Capture the cell that displays the provided text and extract its [X, Y] central coordinate. 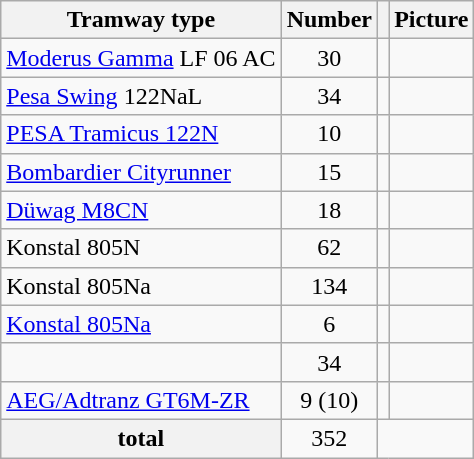
total [141, 438]
9 (10) [329, 400]
Tramway type [141, 20]
Konstal 805N [141, 248]
Number [329, 20]
15 [329, 172]
Bombardier Cityrunner [141, 172]
Düwag M8CN [141, 210]
10 [329, 134]
62 [329, 248]
352 [329, 438]
Moderus Gamma LF 06 AC [141, 58]
PESA Tramicus 122N [141, 134]
18 [329, 210]
6 [329, 324]
Pesa Swing 122NaL [141, 96]
134 [329, 286]
Picture [432, 20]
AEG/Adtranz GT6M-ZR [141, 400]
30 [329, 58]
